Capture the cell that displays the provided text and extract its [X, Y] central coordinate. 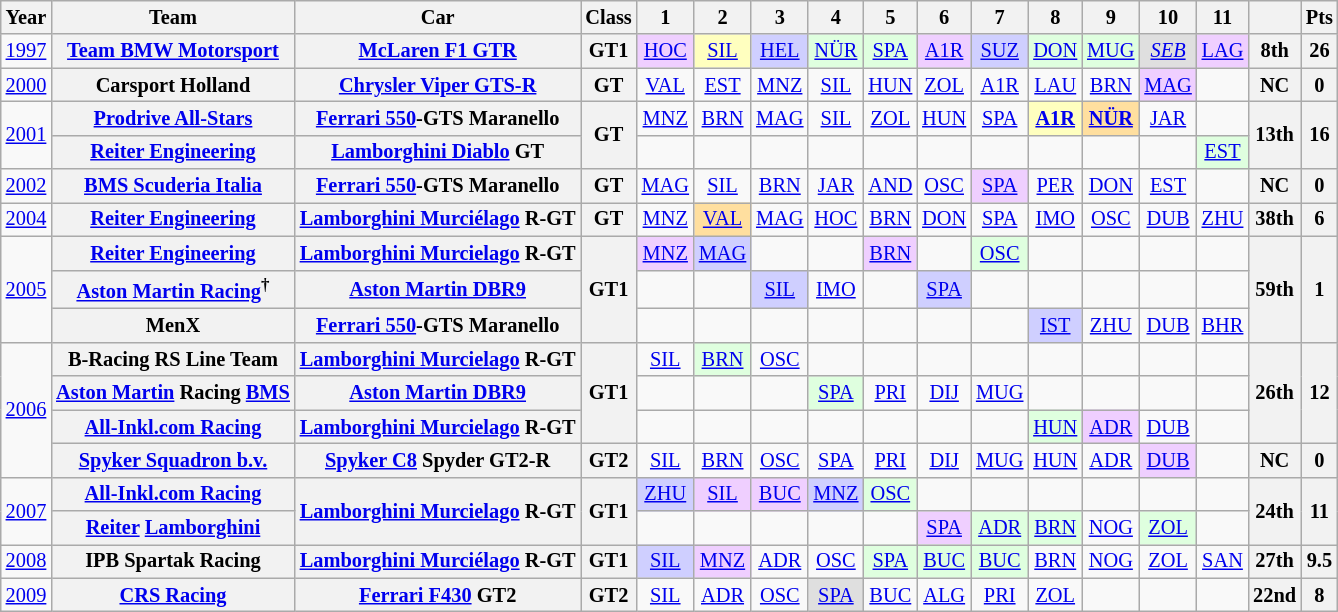
MenX [173, 326]
B-Racing RS Line Team [173, 359]
Car [438, 17]
SUZ [1000, 51]
1997 [26, 51]
2006 [26, 410]
Spyker Squadron b.v. [173, 460]
12 [1320, 392]
2009 [26, 595]
Pts [1320, 17]
3 [780, 17]
CRS Racing [173, 595]
Class [608, 17]
BMS Scuderia Italia [173, 186]
27th [1274, 561]
Carsport Holland [173, 85]
Aston Martin Racing† [173, 290]
16 [1320, 134]
26th [1274, 392]
2004 [26, 219]
Team BMW Motorsport [173, 51]
5 [890, 17]
BHR [1223, 326]
ALG [944, 595]
SEB [1168, 51]
2002 [26, 186]
24th [1274, 510]
Lamborghini Diablo GT [438, 152]
2008 [26, 561]
9.5 [1320, 561]
IST [1055, 326]
LAU [1055, 85]
Prodrive All-Stars [173, 118]
10 [1168, 17]
59th [1274, 289]
IPB Spartak Racing [173, 561]
LAG [1223, 51]
SAN [1223, 561]
9 [1110, 17]
Spyker C8 Spyder GT2-R [438, 460]
22nd [1274, 595]
38th [1274, 219]
4 [836, 17]
2 [722, 17]
HEL [780, 51]
13th [1274, 134]
Year [26, 17]
2001 [26, 134]
2000 [26, 85]
Team [173, 17]
AND [890, 186]
2007 [26, 510]
Reiter Lamborghini [173, 527]
McLaren F1 GTR [438, 51]
7 [1000, 17]
8th [1274, 51]
PER [1055, 186]
2005 [26, 289]
Aston Martin Racing BMS [173, 393]
Chrysler Viper GTS-R [438, 85]
26 [1320, 51]
Ferrari F430 GT2 [438, 595]
